Detect which cell encompasses the target text, then output its (x, y) center coordinate. 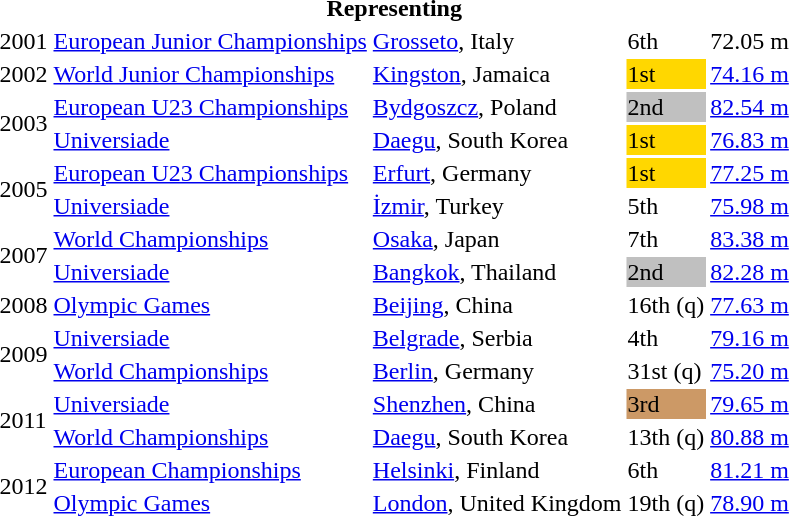
Olympic Games (210, 305)
European Championships (210, 470)
Beijing, China (497, 305)
Bangkok, Thailand (497, 272)
Belgrade, Serbia (497, 338)
3rd (666, 404)
5th (666, 206)
İzmir, Turkey (497, 206)
Grosseto, Italy (497, 41)
Erfurt, Germany (497, 173)
13th (q) (666, 437)
Bydgoszcz, Poland (497, 107)
Helsinki, Finland (497, 470)
31st (q) (666, 371)
Kingston, Jamaica (497, 74)
4th (666, 338)
16th (q) (666, 305)
7th (666, 239)
Osaka, Japan (497, 239)
World Junior Championships (210, 74)
European Junior Championships (210, 41)
Shenzhen, China (497, 404)
Berlin, Germany (497, 371)
